Return the [x, y] coordinate for the center point of the cell that contains the specified text.  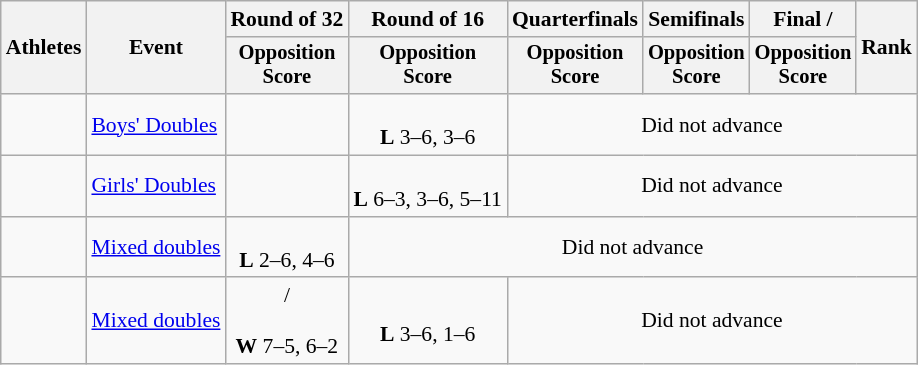
Round of 16 [428, 19]
Semifinals [696, 19]
Girls' Doubles [156, 186]
Quarterfinals [575, 19]
Event [156, 48]
L 6–3, 3–6, 5–11 [428, 186]
L 2–6, 4–6 [286, 248]
Boys' Doubles [156, 124]
L 3–6, 1–6 [428, 322]
L 3–6, 3–6 [428, 124]
Rank [886, 48]
Final / [804, 19]
Athletes [44, 48]
Round of 32 [286, 19]
/ W 7–5, 6–2 [286, 322]
